Identify which cell holds the provided text, then report its [x, y] central coordinate. 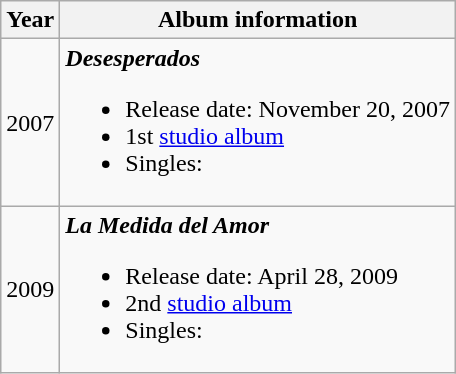
Album information [258, 20]
2007 [30, 122]
La Medida del AmorRelease date: April 28, 20092nd studio albumSingles: [258, 290]
2009 [30, 290]
Year [30, 20]
DesesperadosRelease date: November 20, 20071st studio albumSingles: [258, 122]
